For the text-containing cell, return its midpoint in [X, Y] coordinate format. 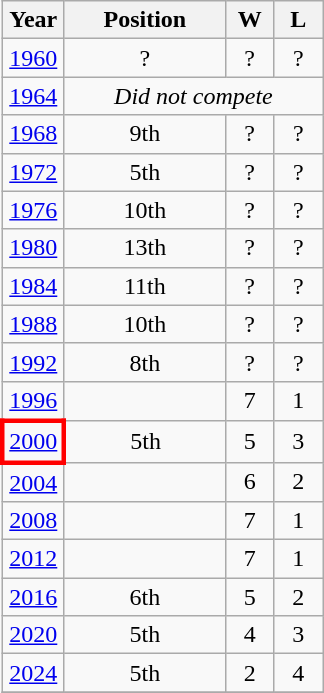
6 [250, 482]
W [250, 20]
2012 [33, 559]
1972 [33, 172]
Did not compete [193, 96]
1980 [33, 248]
2008 [33, 521]
2000 [33, 442]
2024 [33, 673]
2016 [33, 597]
8th [144, 362]
L [298, 20]
1968 [33, 134]
2020 [33, 635]
9th [144, 134]
6th [144, 597]
1960 [33, 58]
13th [144, 248]
Position [144, 20]
1996 [33, 401]
1988 [33, 324]
1984 [33, 286]
Year [33, 20]
2004 [33, 482]
1992 [33, 362]
1964 [33, 96]
1976 [33, 210]
11th [144, 286]
